Provide the [x, y] coordinate of the cell's center where the given text is located.  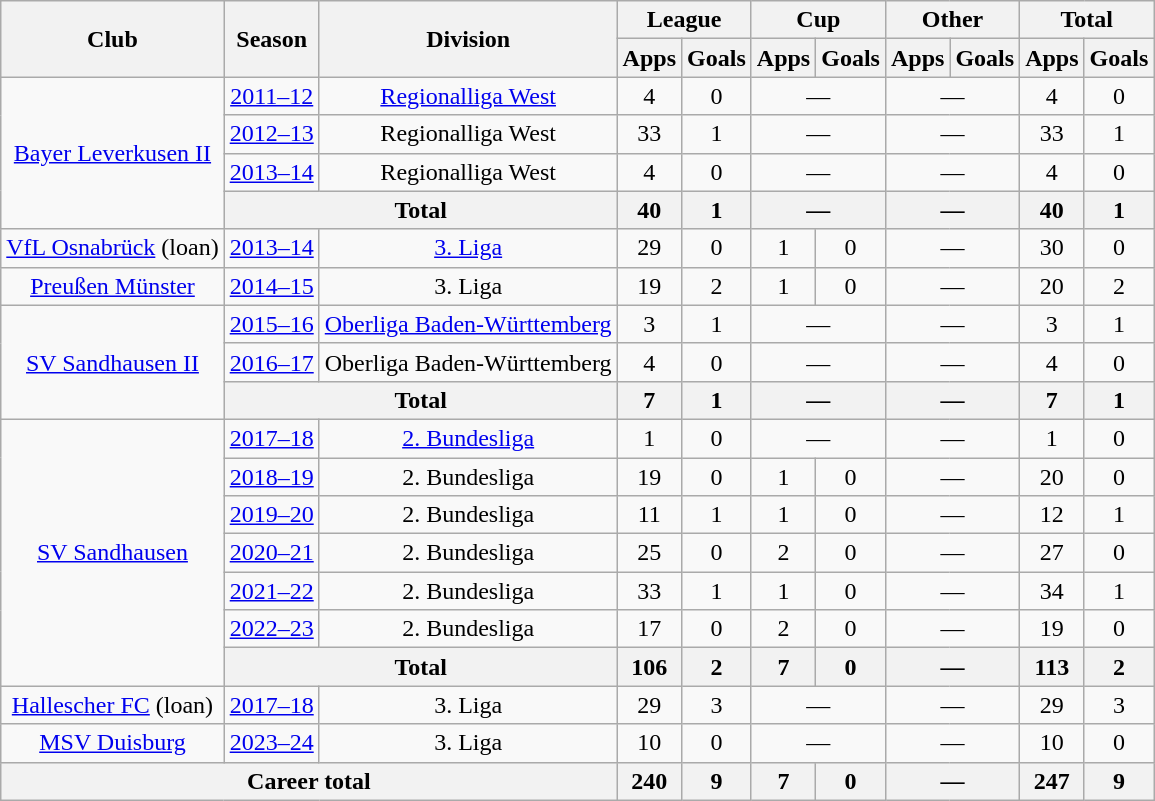
25 [649, 553]
Season [272, 39]
27 [1052, 553]
247 [1052, 781]
League [684, 20]
MSV Duisburg [112, 743]
Hallescher FC (loan) [112, 705]
2020–21 [272, 553]
Cup [818, 20]
Division [468, 39]
240 [649, 781]
2014–15 [272, 286]
11 [649, 515]
2012–13 [272, 134]
Career total [309, 781]
2019–20 [272, 515]
17 [649, 629]
106 [649, 667]
VfL Osnabrück (loan) [112, 248]
113 [1052, 667]
2018–19 [272, 477]
2023–24 [272, 743]
12 [1052, 515]
Bayer Leverkusen II [112, 153]
SV Sandhausen [112, 552]
Other [952, 20]
Preußen Münster [112, 286]
2016–17 [272, 362]
34 [1052, 591]
2011–12 [272, 96]
SV Sandhausen II [112, 362]
30 [1052, 248]
2021–22 [272, 591]
Club [112, 39]
2022–23 [272, 629]
2015–16 [272, 324]
